Return [X, Y] of the center of cell containing provided text 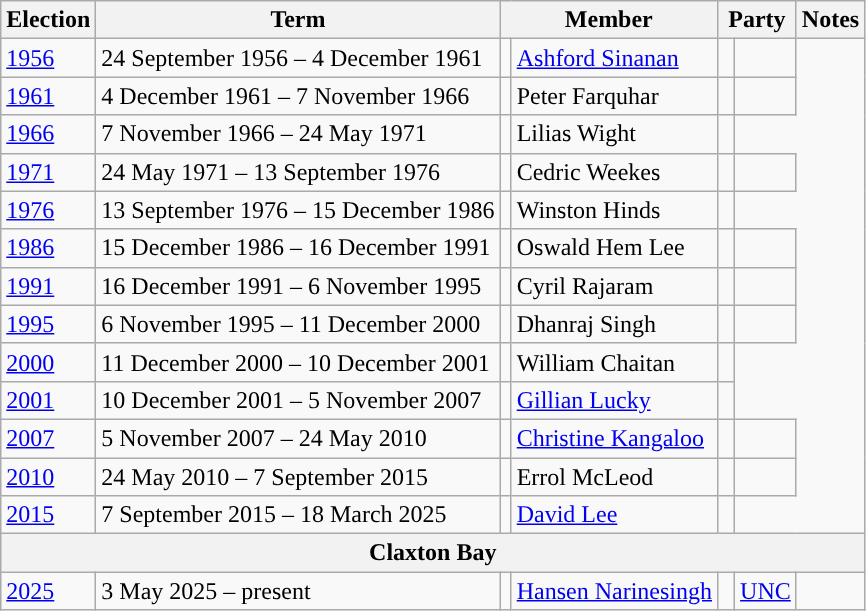
UNC [766, 591]
Notes [830, 20]
Election [48, 20]
2015 [48, 515]
24 May 1971 – 13 September 1976 [298, 172]
2000 [48, 362]
Cyril Rajaram [614, 286]
7 September 2015 – 18 March 2025 [298, 515]
Christine Kangaloo [614, 438]
Hansen Narinesingh [614, 591]
Member [608, 20]
1986 [48, 248]
Peter Farquhar [614, 96]
1971 [48, 172]
Winston Hinds [614, 210]
1991 [48, 286]
1966 [48, 134]
Term [298, 20]
1976 [48, 210]
1956 [48, 58]
Party [758, 20]
24 September 1956 – 4 December 1961 [298, 58]
2007 [48, 438]
David Lee [614, 515]
6 November 1995 – 11 December 2000 [298, 324]
1995 [48, 324]
4 December 1961 – 7 November 1966 [298, 96]
5 November 2007 – 24 May 2010 [298, 438]
15 December 1986 – 16 December 1991 [298, 248]
13 September 1976 – 15 December 1986 [298, 210]
Oswald Hem Lee [614, 248]
1961 [48, 96]
2001 [48, 400]
2025 [48, 591]
7 November 1966 – 24 May 1971 [298, 134]
Lilias Wight [614, 134]
11 December 2000 – 10 December 2001 [298, 362]
10 December 2001 – 5 November 2007 [298, 400]
Dhanraj Singh [614, 324]
Gillian Lucky [614, 400]
3 May 2025 – present [298, 591]
Claxton Bay [433, 553]
Ashford Sinanan [614, 58]
2010 [48, 477]
Cedric Weekes [614, 172]
24 May 2010 – 7 September 2015 [298, 477]
William Chaitan [614, 362]
Errol McLeod [614, 477]
16 December 1991 – 6 November 1995 [298, 286]
